Return (X, Y) of the center of cell containing provided text 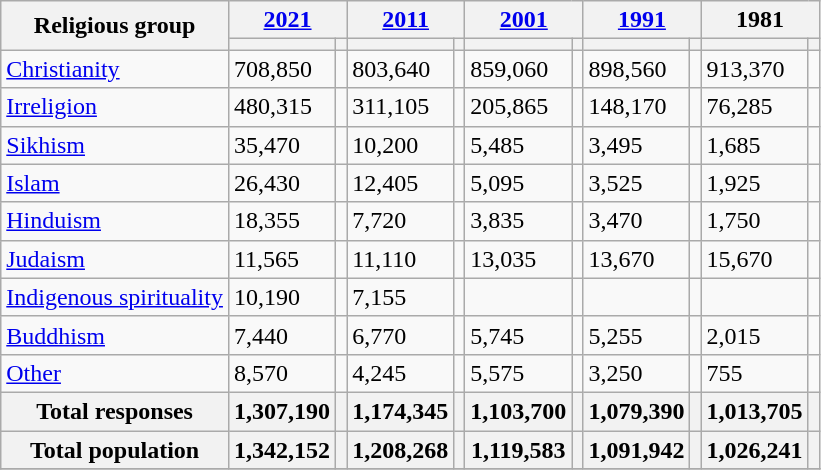
Religious group (115, 26)
1,925 (754, 183)
Other (115, 373)
311,105 (400, 107)
Islam (115, 183)
2011 (406, 20)
1,079,390 (636, 411)
7,155 (400, 297)
1981 (760, 20)
1,342,152 (282, 449)
15,670 (754, 259)
6,770 (400, 335)
7,440 (282, 335)
1,208,268 (400, 449)
Irreligion (115, 107)
13,035 (518, 259)
10,190 (282, 297)
1991 (642, 20)
708,850 (282, 69)
Hinduism (115, 221)
5,095 (518, 183)
3,250 (636, 373)
148,170 (636, 107)
26,430 (282, 183)
913,370 (754, 69)
1,119,583 (518, 449)
7,720 (400, 221)
755 (754, 373)
1,091,942 (636, 449)
12,405 (400, 183)
2021 (287, 20)
76,285 (754, 107)
205,865 (518, 107)
18,355 (282, 221)
859,060 (518, 69)
5,485 (518, 145)
1,174,345 (400, 411)
1,685 (754, 145)
3,470 (636, 221)
8,570 (282, 373)
11,110 (400, 259)
1,026,241 (754, 449)
5,575 (518, 373)
803,640 (400, 69)
1,307,190 (282, 411)
10,200 (400, 145)
480,315 (282, 107)
5,745 (518, 335)
Indigenous spirituality (115, 297)
Sikhism (115, 145)
Buddhism (115, 335)
1,103,700 (518, 411)
2001 (524, 20)
5,255 (636, 335)
Judaism (115, 259)
35,470 (282, 145)
4,245 (400, 373)
Total population (115, 449)
3,495 (636, 145)
2,015 (754, 335)
Total responses (115, 411)
1,013,705 (754, 411)
3,525 (636, 183)
898,560 (636, 69)
1,750 (754, 221)
11,565 (282, 259)
Christianity (115, 69)
13,670 (636, 259)
3,835 (518, 221)
